Provide the [x, y] coordinate of the cell's center where the given text is located.  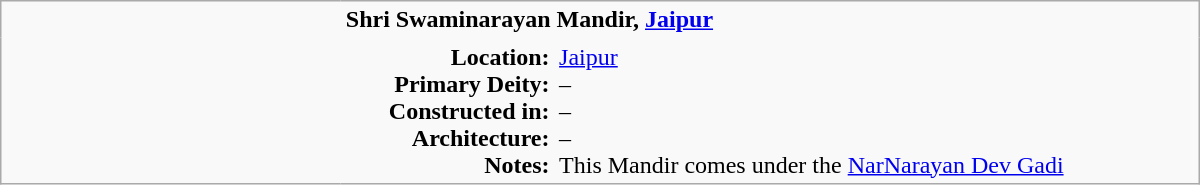
Shri Swaminarayan Mandir, Jaipur [770, 20]
Jaipur – – – This Mandir comes under the NarNarayan Dev Gadi [876, 110]
Location:Primary Deity:Constructed in:Architecture:Notes: [448, 110]
